Search for the cell housing the specified text and yield its (X, Y) center coordinate. 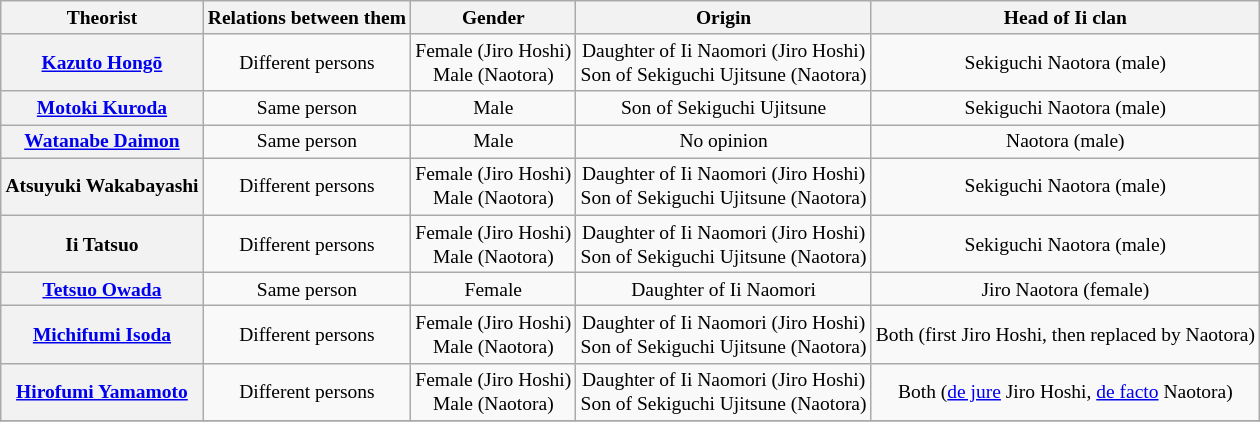
Both (de jure Jiro Hoshi, de facto Naotora) (1065, 392)
No opinion (724, 142)
Motoki Kuroda (102, 108)
Gender (494, 18)
Kazuto Hongō (102, 62)
Both (first Jiro Hoshi, then replaced by Naotora) (1065, 334)
Michifumi Isoda (102, 334)
Ii Tatsuo (102, 244)
Head of Ii clan (1065, 18)
Tetsuo Owada (102, 288)
Jiro Naotora (female) (1065, 288)
Hirofumi Yamamoto (102, 392)
Daughter of Ii Naomori (724, 288)
Relations between them (307, 18)
Female (494, 288)
Theorist (102, 18)
Origin (724, 18)
Atsuyuki Wakabayashi (102, 186)
Son of Sekiguchi Ujitsune (724, 108)
Naotora (male) (1065, 142)
Watanabe Daimon (102, 142)
